Return [X, Y] of the center of cell containing provided text 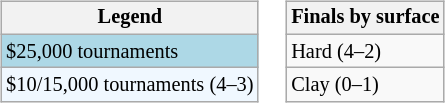
Legend [130, 18]
Finals by surface [365, 18]
Clay (0–1) [365, 85]
$10/15,000 tournaments (4–3) [130, 85]
$25,000 tournaments [130, 51]
Hard (4–2) [365, 51]
